Find where the given text appears and provide that cell's center as [X, Y] coordinate. 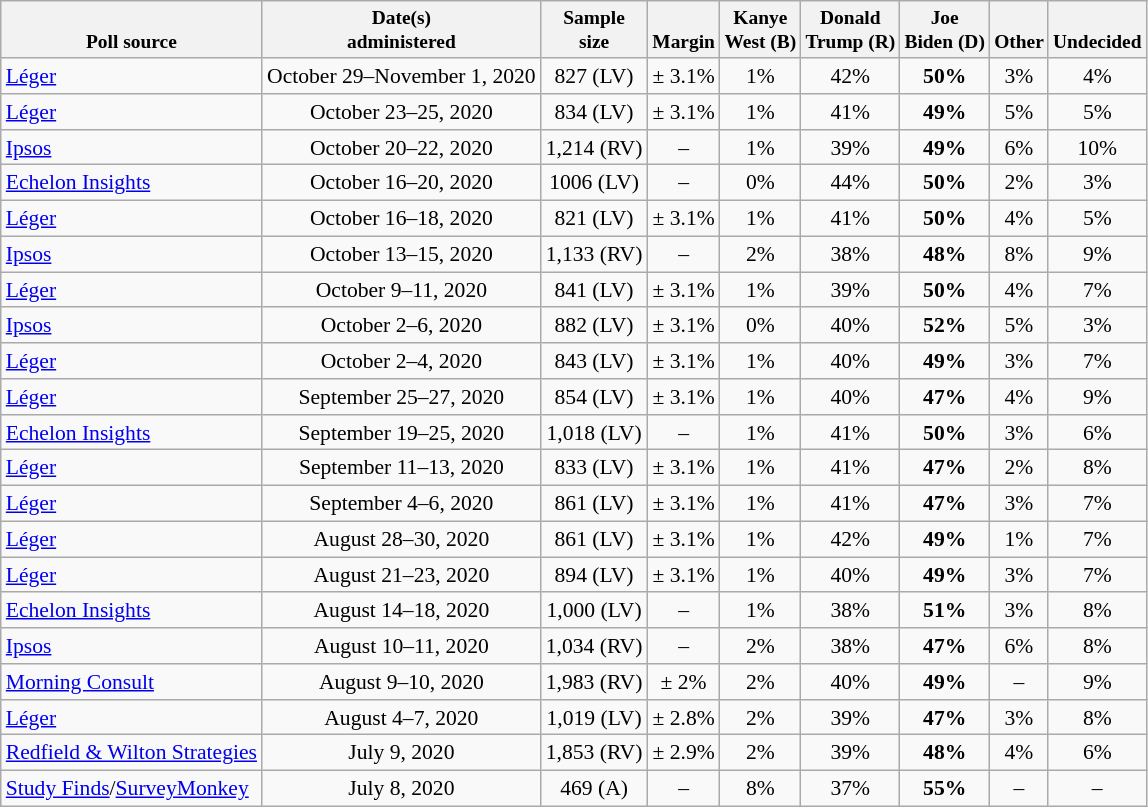
DonaldTrump (R) [850, 30]
469 (A) [594, 789]
843 (LV) [594, 361]
Morning Consult [132, 682]
821 (LV) [594, 219]
October 13–15, 2020 [402, 254]
44% [850, 183]
August 21–23, 2020 [402, 575]
Poll source [132, 30]
± 2% [683, 682]
841 (LV) [594, 290]
August 4–7, 2020 [402, 718]
± 2.8% [683, 718]
37% [850, 789]
894 (LV) [594, 575]
1,000 (LV) [594, 611]
Samplesize [594, 30]
September 25–27, 2020 [402, 397]
1,034 (RV) [594, 646]
Undecided [1097, 30]
October 23–25, 2020 [402, 112]
August 10–11, 2020 [402, 646]
Study Finds/SurveyMonkey [132, 789]
October 2–6, 2020 [402, 326]
1,018 (LV) [594, 433]
October 9–11, 2020 [402, 290]
52% [945, 326]
Other [1020, 30]
August 28–30, 2020 [402, 540]
± 2.9% [683, 753]
October 2–4, 2020 [402, 361]
10% [1097, 148]
1,853 (RV) [594, 753]
July 9, 2020 [402, 753]
JoeBiden (D) [945, 30]
Margin [683, 30]
September 11–13, 2020 [402, 468]
833 (LV) [594, 468]
October 16–20, 2020 [402, 183]
51% [945, 611]
October 29–November 1, 2020 [402, 76]
KanyeWest (B) [760, 30]
1,983 (RV) [594, 682]
827 (LV) [594, 76]
1,214 (RV) [594, 148]
55% [945, 789]
October 16–18, 2020 [402, 219]
1,133 (RV) [594, 254]
854 (LV) [594, 397]
Date(s)administered [402, 30]
September 19–25, 2020 [402, 433]
July 8, 2020 [402, 789]
October 20–22, 2020 [402, 148]
882 (LV) [594, 326]
September 4–6, 2020 [402, 504]
Redfield & Wilton Strategies [132, 753]
August 14–18, 2020 [402, 611]
1,019 (LV) [594, 718]
1006 (LV) [594, 183]
August 9–10, 2020 [402, 682]
834 (LV) [594, 112]
